Extract the (x, y) coordinate from the center of the cell holding the provided text.  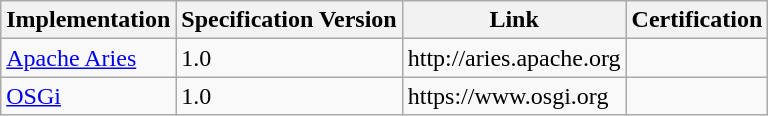
https://www.osgi.org (514, 96)
Certification (697, 20)
OSGi (88, 96)
http://aries.apache.org (514, 58)
Apache Aries (88, 58)
Link (514, 20)
Implementation (88, 20)
Specification Version (289, 20)
